From the cell containing the given text, extract its center point as (X, Y) coordinate. 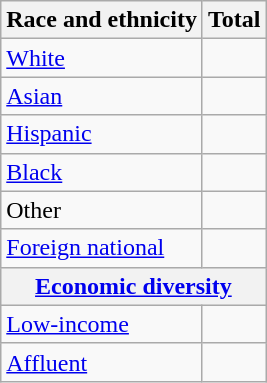
Hispanic (102, 134)
Affluent (102, 362)
Other (102, 210)
Economic diversity (134, 286)
Asian (102, 96)
Foreign national (102, 248)
Low-income (102, 324)
Black (102, 172)
Race and ethnicity (102, 20)
White (102, 58)
Total (234, 20)
